Search for the cell housing the specified text and yield its (X, Y) center coordinate. 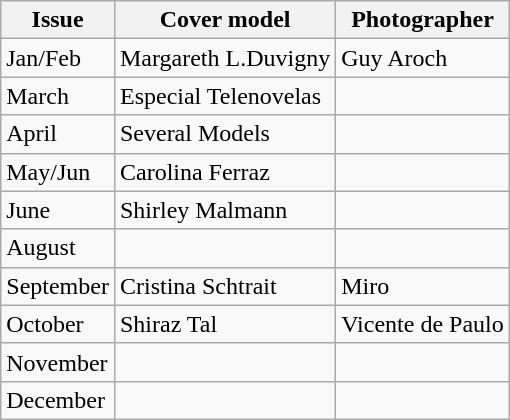
May/Jun (58, 172)
November (58, 362)
Cristina Schtrait (224, 286)
Vicente de Paulo (423, 324)
Photographer (423, 20)
Issue (58, 20)
Margareth L.Duvigny (224, 58)
Carolina Ferraz (224, 172)
June (58, 210)
Guy Aroch (423, 58)
March (58, 96)
December (58, 400)
Miro (423, 286)
Jan/Feb (58, 58)
Shirley Malmann (224, 210)
September (58, 286)
Especial Telenovelas (224, 96)
October (58, 324)
Cover model (224, 20)
August (58, 248)
Shiraz Tal (224, 324)
Several Models (224, 134)
April (58, 134)
